From the cell containing the given text, extract its center point as [X, Y] coordinate. 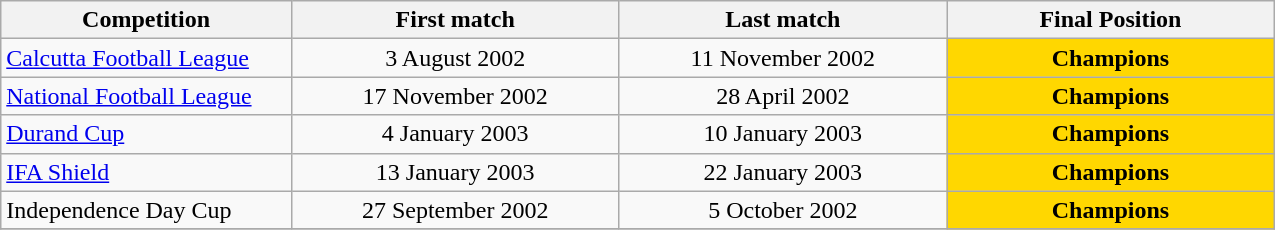
27 September 2002 [455, 210]
IFA Shield [146, 172]
13 January 2003 [455, 172]
4 January 2003 [455, 134]
First match [455, 20]
Durand Cup [146, 134]
Competition [146, 20]
Calcutta Football League [146, 58]
National Football League [146, 96]
Independence Day Cup [146, 210]
22 January 2003 [783, 172]
10 January 2003 [783, 134]
Last match [783, 20]
11 November 2002 [783, 58]
28 April 2002 [783, 96]
3 August 2002 [455, 58]
5 October 2002 [783, 210]
Final Position [1111, 20]
17 November 2002 [455, 96]
